Locate the cell with the specified text and output its [x, y] center coordinate. 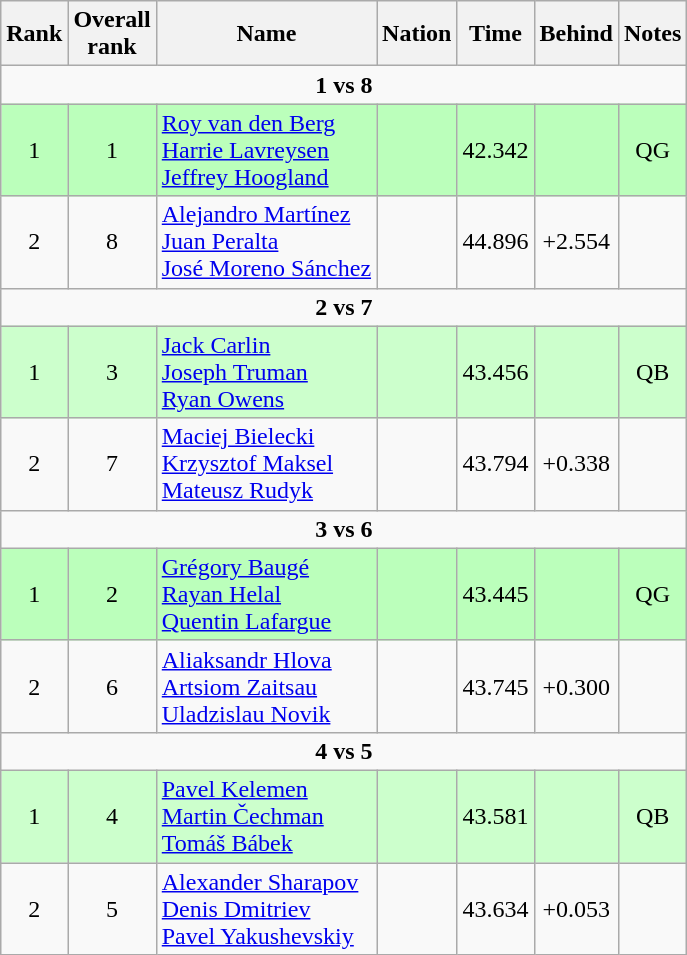
Alejandro MartínezJuan PeraltaJosé Moreno Sánchez [266, 242]
+2.554 [576, 242]
5 [112, 908]
43.745 [496, 686]
42.342 [496, 150]
6 [112, 686]
7 [112, 464]
43.634 [496, 908]
43.581 [496, 816]
+0.338 [576, 464]
43.445 [496, 594]
Roy van den BergHarrie LavreysenJeffrey Hoogland [266, 150]
3 [112, 372]
+0.300 [576, 686]
Name [266, 34]
Pavel KelemenMartin ČechmanTomáš Bábek [266, 816]
2 vs 7 [344, 307]
8 [112, 242]
Time [496, 34]
+0.053 [576, 908]
Aliaksandr HlovaArtsiom ZaitsauUladzislau Novik [266, 686]
4 vs 5 [344, 751]
43.794 [496, 464]
3 vs 6 [344, 529]
Nation [417, 34]
1 vs 8 [344, 85]
43.456 [496, 372]
Notes [652, 34]
Behind [576, 34]
Rank [34, 34]
Maciej BieleckiKrzysztof MakselMateusz Rudyk [266, 464]
Overallrank [112, 34]
4 [112, 816]
Alexander SharapovDenis DmitrievPavel Yakushevskiy [266, 908]
44.896 [496, 242]
Grégory BaugéRayan HelalQuentin Lafargue [266, 594]
Jack CarlinJoseph TrumanRyan Owens [266, 372]
